Find where the given text appears and provide that cell's center as (x, y) coordinate. 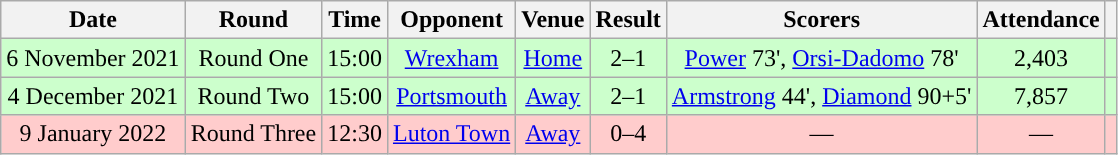
7,857 (1041, 96)
12:30 (355, 134)
Attendance (1041, 20)
Wrexham (451, 58)
9 January 2022 (93, 134)
Armstrong 44', Diamond 90+5' (822, 96)
Round Two (254, 96)
Date (93, 20)
Venue (553, 20)
0–4 (628, 134)
Time (355, 20)
Power 73', Orsi-Dadomo 78' (822, 58)
Home (553, 58)
6 November 2021 (93, 58)
Round One (254, 58)
Round Three (254, 134)
2,403 (1041, 58)
Opponent (451, 20)
Round (254, 20)
Scorers (822, 20)
4 December 2021 (93, 96)
Portsmouth (451, 96)
Luton Town (451, 134)
Result (628, 20)
